Identify which cell holds the provided text, then report its (X, Y) central coordinate. 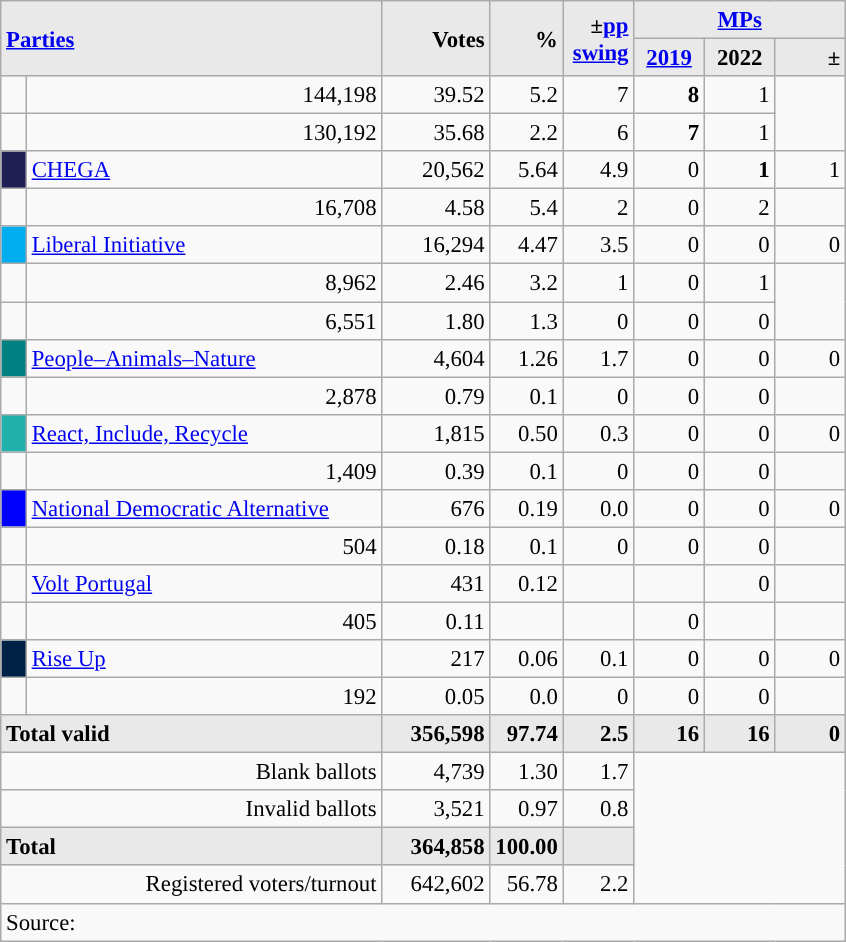
1.3 (526, 321)
364,858 (436, 847)
100.00 (526, 847)
0.97 (526, 809)
35.68 (436, 133)
Total (192, 847)
National Democratic Alternative (204, 509)
1.30 (526, 772)
Registered voters/turnout (192, 885)
± (810, 58)
97.74 (526, 734)
1.80 (436, 321)
1,815 (436, 433)
6 (598, 133)
642,602 (436, 885)
3,521 (436, 809)
0.19 (526, 509)
Parties (192, 38)
39.52 (436, 95)
0.05 (436, 697)
0.79 (436, 396)
405 (204, 621)
2.46 (436, 283)
5.64 (526, 170)
0.39 (436, 471)
Source: (424, 922)
4.58 (436, 208)
2022 (740, 58)
0.11 (436, 621)
2.5 (598, 734)
676 (436, 509)
0.8 (598, 809)
192 (204, 697)
People–Animals–Nature (204, 358)
Total valid (192, 734)
0.12 (526, 584)
±pp swing (598, 38)
1.26 (526, 358)
504 (204, 546)
2019 (670, 58)
React, Include, Recycle (204, 433)
% (526, 38)
6,551 (204, 321)
130,192 (204, 133)
4.47 (526, 245)
356,598 (436, 734)
0.50 (526, 433)
4,604 (436, 358)
0.3 (598, 433)
MPs (740, 20)
4,739 (436, 772)
CHEGA (204, 170)
144,198 (204, 95)
56.78 (526, 885)
Votes (436, 38)
Invalid ballots (192, 809)
8,962 (204, 283)
Volt Portugal (204, 584)
2,878 (204, 396)
0.18 (436, 546)
Liberal Initiative (204, 245)
16,294 (436, 245)
0.06 (526, 659)
5.2 (526, 95)
4.9 (598, 170)
1,409 (204, 471)
5.4 (526, 208)
16,708 (204, 208)
3.2 (526, 283)
8 (670, 95)
217 (436, 659)
Blank ballots (192, 772)
3.5 (598, 245)
431 (436, 584)
Rise Up (204, 659)
20,562 (436, 170)
